Extract the (x, y) coordinate from the center of the cell holding the provided text.  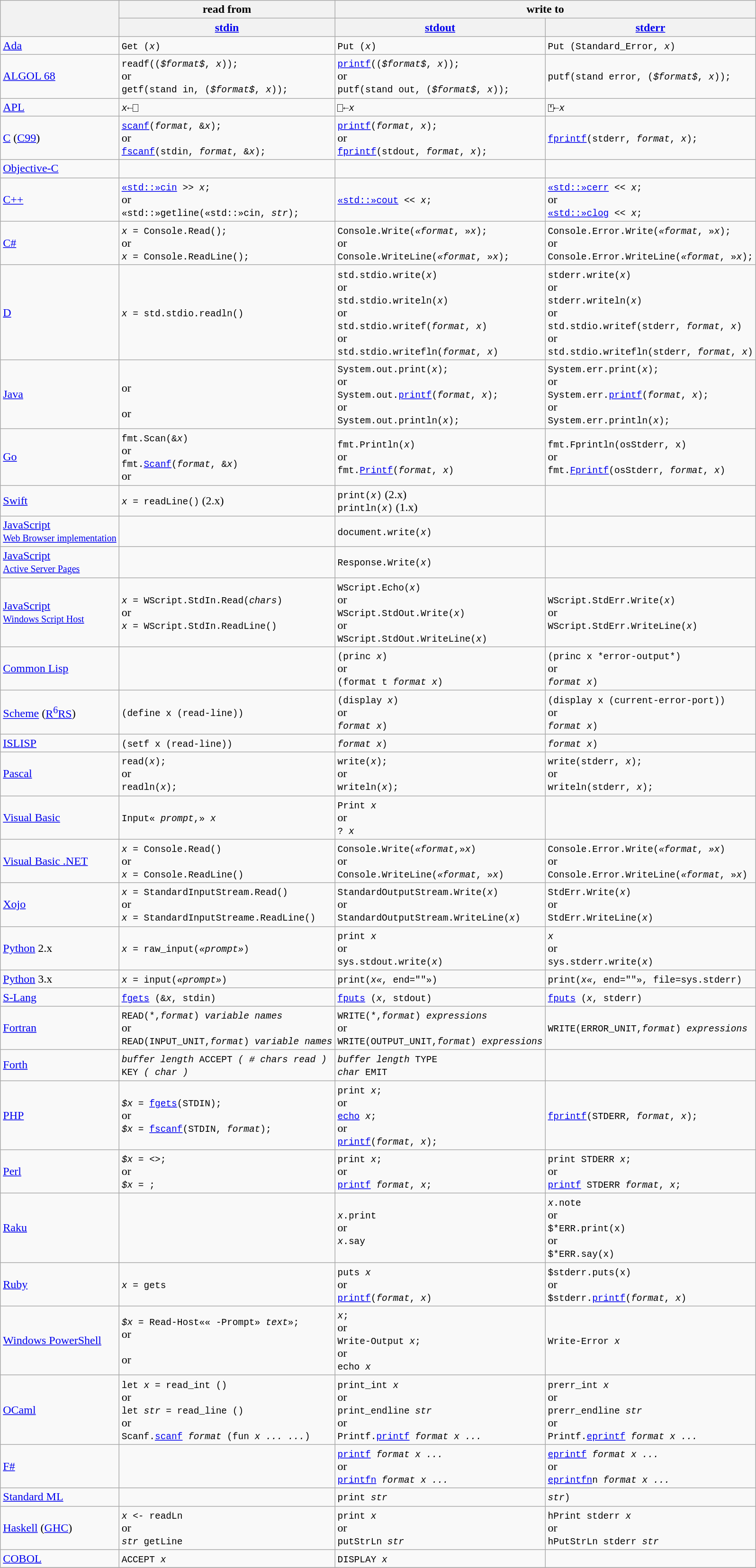
Print xor? x (440, 817)
ACCEPT x (227, 1559)
write(x);orwriteln(x); (440, 774)
Scheme (R6RS) (60, 712)
xorsys.stderr.write(x) (650, 948)
ISLISP (60, 743)
Input« prompt,» x (227, 817)
print(x«, end=""», file=sys.stderr) (650, 979)
JavaScriptWindows Script Host (60, 612)
READ(*,format) variable names orREAD(INPUT_UNIT,format) variable names (227, 1028)
APL (60, 107)
Forth (60, 1065)
print x;orecho x;orprintf(format, x); (440, 1115)
Response.Write(x) (440, 563)
x = gets (227, 1284)
$x = Read-Host«« -Prompt» text»;oror (227, 1341)
System.err.print(x);orSystem.err.printf(format, x);orSystem.err.println(x); (650, 394)
StandardOutputStream.Write(x)orStandardOutputStream.WriteLine(x) (440, 905)
hPrint stderr xorhPutStrLn stderr str (650, 1528)
DISPLAY x (440, 1559)
Xojo (60, 905)
x;orWrite-Output x;orecho x (440, 1341)
x <- readLnorstr getLine (227, 1528)
(define x (read-line)) (227, 712)
fmt.Fprintln(osStderr, x)orfmt.Fprintf(osStderr, format, x) (650, 457)
x←⎕ (227, 107)
let x = read_int ()orlet str = read_line ()orScanf.scanf format (fun x ... ...) (227, 1410)
Ruby (60, 1284)
fgets (&x, stdin) (227, 997)
buffer length TYPEchar EMIT (440, 1065)
StdErr.Write(x)orStdErr.WriteLine(x) (650, 905)
x = Console.Read();orx = Console.ReadLine(); (227, 243)
Visual Basic (60, 817)
x = readLine() (2.x) (227, 500)
Get (x) (227, 45)
x = WScript.StdIn.Read(chars)orx = WScript.StdIn.ReadLine() (227, 612)
fmt.Scan(&x)orfmt.Scanf(format, &x)or (227, 457)
System.out.print(x);orSystem.out.printf(format, x);orSystem.out.println(x); (440, 394)
Perl (60, 1172)
std.stdio.write(x)orstd.stdio.writeln(x)orstd.stdio.writef(format, x)orstd.stdio.writefln(format, x) (440, 312)
document.write(x) (440, 531)
print(x«, end=""») (440, 979)
Raku (60, 1228)
S-Lang (60, 997)
Pascal (60, 774)
⎕←x (440, 107)
ALGOL 68 (60, 76)
WRITE(*,format) expressions orWRITE(OUTPUT_UNIT,format) expressions (440, 1028)
WRITE(ERROR_UNIT,format) expressions (650, 1028)
Go (60, 457)
Put (x) (440, 45)
WScript.Echo(x)orWScript.StdOut.Write(x)orWScript.StdOut.WriteLine(x) (440, 612)
Ada (60, 45)
puts xorprintf(format, x) (440, 1284)
fputs (x, stdout) (440, 997)
Console.Write(«format,»x)orConsole.WriteLine(«format, »x) (440, 861)
(princ x *error-output*)or format x) (650, 669)
(setf x (read-line)) (227, 743)
⍞←x (650, 107)
fprintf(stderr, format, x); (650, 138)
fputs (x, stderr) (650, 997)
Windows PowerShell (60, 1341)
putf(stand error, ($format$, x)); (650, 76)
print(x) (2.x)println(x) (1.x) (440, 500)
JavaScriptActive Server Pages (60, 563)
Python 2.x (60, 948)
printf(format, x);orfprintf(stdout, format, x); (440, 138)
eprintf format x ...oreprintfnn format x ... (650, 1466)
D (60, 312)
Java (60, 394)
$x = fgets(STDIN);or$x = fscanf(STDIN, format); (227, 1115)
$x = <>;or$x = ; (227, 1172)
OCaml (60, 1410)
x = Console.Read()orx = Console.ReadLine() (227, 861)
Common Lisp (60, 669)
Standard ML (60, 1497)
stdin (227, 27)
JavaScriptWeb Browser implementation (60, 531)
«std::»cin >> x;or«std::»getline(«std::»cin, str); (227, 199)
Console.Error.Write(«format, »x);orConsole.Error.WriteLine(«format, »x); (650, 243)
print xorsys.stdout.write(x) (440, 948)
x = StandardInputStream.Read()orx = StandardInputStreame.ReadLine() (227, 905)
Fortran (60, 1028)
prerr_int xorprerr_endline strorPrintf.eprintf format x ... (650, 1410)
Write-Error x (650, 1341)
x = std.stdio.readln() (227, 312)
F# (60, 1466)
C (C99) (60, 138)
COBOL (60, 1559)
«std::»cout << x; (440, 199)
write to (545, 9)
Console.Write(«format, »x);orConsole.WriteLine(«format, »x); (440, 243)
(princ x)or(format t format x) (440, 669)
C# (60, 243)
stderr.write(x)orstderr.writeln(x)orstd.stdio.writef(stderr, format, x)orstd.stdio.writefln(stderr, format, x) (650, 312)
print str (440, 1497)
x.printorx.say (440, 1228)
oror (227, 394)
$stderr.puts(x)or$stderr.printf(format, x) (650, 1284)
WScript.StdErr.Write(x)orWScript.StdErr.WriteLine(x) (650, 612)
Put (Standard_Error, x) (650, 45)
Haskell (GHC) (60, 1528)
fprintf(STDERR, format, x); (650, 1115)
readf(($format$, x));orgetf(stand in, ($format$, x)); (227, 76)
buffer length ACCEPT ( # chars read )KEY ( char ) (227, 1065)
«std::»cerr << x;or«std::»clog << x; (650, 199)
str) (650, 1497)
(display x)or format x) (440, 712)
stdout (440, 27)
Visual Basic .NET (60, 861)
stderr (650, 27)
print STDERR x;orprintf STDERR format, x; (650, 1172)
printf(($format$, x));orputf(stand out, ($format$, x)); (440, 76)
Console.Error.Write(«format, »x)orConsole.Error.WriteLine(«format, »x) (650, 861)
write(stderr, x);orwriteln(stderr, x); (650, 774)
printf format x ...orprintfn format x ... (440, 1466)
Objective-C (60, 169)
print x;orprintf format, x; (440, 1172)
read(x);orreadln(x); (227, 774)
(display x (current-error-port))or format x) (650, 712)
PHP (60, 1115)
x = input(«prompt») (227, 979)
Python 3.x (60, 979)
Swift (60, 500)
print_int xorprint_endline strorPrintf.printf format x ... (440, 1410)
fmt.Println(x)orfmt.Printf(format, x) (440, 457)
scanf(format, &x);orfscanf(stdin, format, &x); (227, 138)
C++ (60, 199)
x = raw_input(«prompt») (227, 948)
x.noteor$*ERR.print(x)or$*ERR.say(x) (650, 1228)
read from (227, 9)
print xorputStrLn str (440, 1528)
